Scan for the cell matching the given text and deliver its [x, y] coordinate at center. 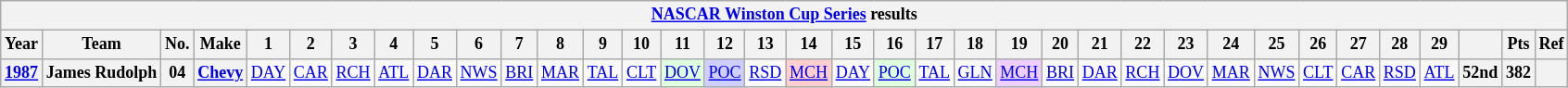
8 [561, 44]
18 [975, 44]
GLN [975, 72]
No. [178, 44]
Make [221, 44]
6 [478, 44]
Pts [1519, 44]
13 [765, 44]
12 [725, 44]
28 [1399, 44]
52nd [1481, 72]
25 [1277, 44]
Year [22, 44]
19 [1019, 44]
7 [519, 44]
14 [809, 44]
27 [1359, 44]
10 [641, 44]
Chevy [221, 72]
5 [436, 44]
Ref [1551, 44]
NASCAR Winston Cup Series results [784, 15]
17 [934, 44]
21 [1099, 44]
23 [1186, 44]
15 [853, 44]
4 [394, 44]
1987 [22, 72]
22 [1143, 44]
04 [178, 72]
20 [1060, 44]
29 [1439, 44]
James Rudolph [101, 72]
Team [101, 44]
11 [683, 44]
2 [311, 44]
9 [602, 44]
26 [1318, 44]
1 [268, 44]
382 [1519, 72]
16 [894, 44]
3 [353, 44]
24 [1231, 44]
